Search for the cell housing the specified text and yield its [X, Y] center coordinate. 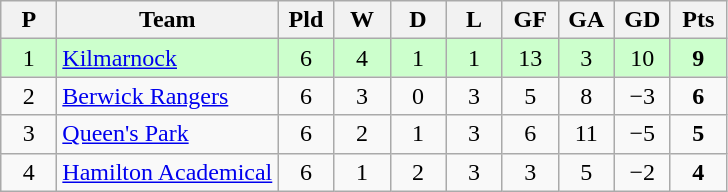
10 [642, 58]
Team [168, 20]
W [362, 20]
Berwick Rangers [168, 96]
Kilmarnock [168, 58]
GA [586, 20]
L [474, 20]
GD [642, 20]
Queen's Park [168, 134]
0 [418, 96]
−2 [642, 172]
Hamilton Academical [168, 172]
GF [530, 20]
P [29, 20]
Pld [306, 20]
11 [586, 134]
Pts [698, 20]
13 [530, 58]
−3 [642, 96]
D [418, 20]
9 [698, 58]
−5 [642, 134]
8 [586, 96]
